Identify which cell holds the provided text, then report its (x, y) central coordinate. 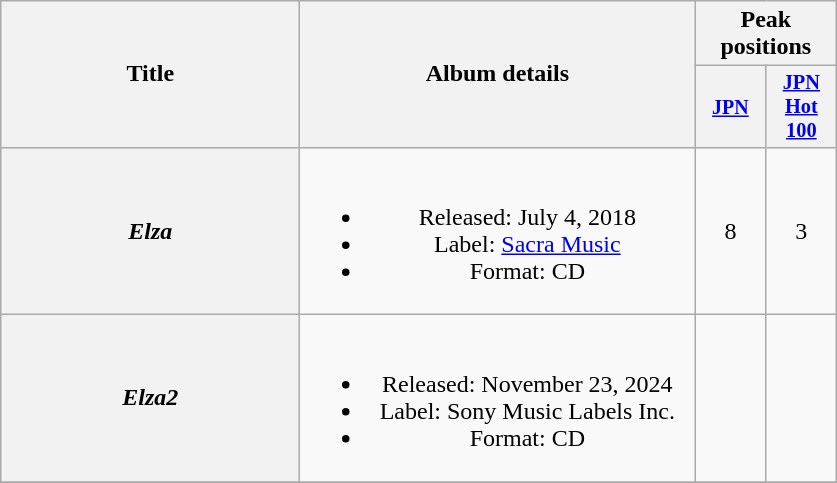
Title (150, 74)
JPN Hot 100 (802, 107)
Elza2 (150, 398)
8 (730, 230)
Album details (498, 74)
Released: July 4, 2018Label: Sacra MusicFormat: CD (498, 230)
Released: November 23, 2024Label: Sony Music Labels Inc.Format: CD (498, 398)
JPN (730, 107)
Peak positions (766, 34)
3 (802, 230)
Elza (150, 230)
